Provide the (x, y) coordinate of the cell's center where the given text is located.  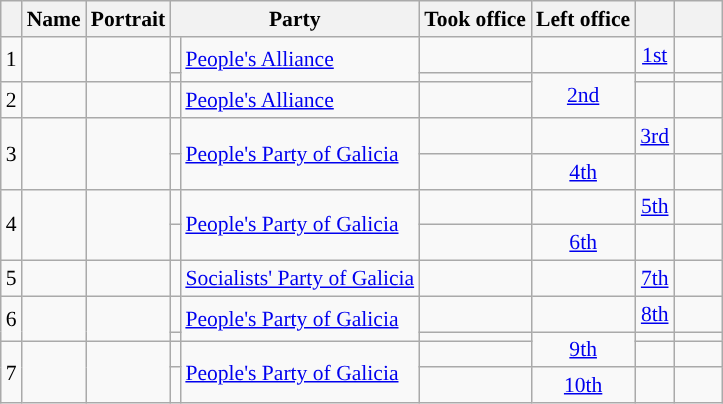
3rd (654, 136)
7th (654, 279)
2 (12, 101)
6th (583, 243)
5th (654, 207)
10th (583, 386)
6 (12, 319)
9th (583, 350)
1 (12, 60)
Name (54, 19)
Portrait (128, 19)
7 (12, 372)
3 (12, 154)
4 (12, 224)
Took office (475, 19)
Socialists' Party of Galicia (300, 279)
4th (583, 172)
8th (654, 314)
5 (12, 279)
2nd (583, 95)
Party (294, 19)
1st (654, 55)
Left office (583, 19)
